Find where the given text appears and provide that cell's center as [x, y] coordinate. 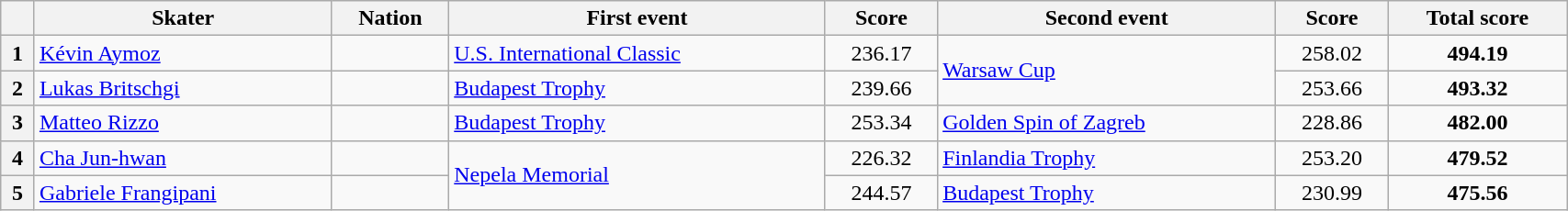
5 [18, 193]
493.32 [1477, 88]
4 [18, 158]
U.S. International Classic [637, 53]
253.20 [1332, 158]
253.34 [881, 123]
Second event [1107, 18]
Finlandia Trophy [1107, 158]
Lukas Britschgi [183, 88]
482.00 [1477, 123]
226.32 [881, 158]
3 [18, 123]
Gabriele Frangipani [183, 193]
228.86 [1332, 123]
Nation [390, 18]
Matteo Rizzo [183, 123]
236.17 [881, 53]
244.57 [881, 193]
494.19 [1477, 53]
230.99 [1332, 193]
258.02 [1332, 53]
239.66 [881, 88]
Kévin Aymoz [183, 53]
Skater [183, 18]
Cha Jun-hwan [183, 158]
479.52 [1477, 158]
1 [18, 53]
2 [18, 88]
475.56 [1477, 193]
First event [637, 18]
Warsaw Cup [1107, 71]
Total score [1477, 18]
Golden Spin of Zagreb [1107, 123]
253.66 [1332, 88]
Nepela Memorial [637, 175]
